Locate the cell with the specified text and output its (X, Y) center coordinate. 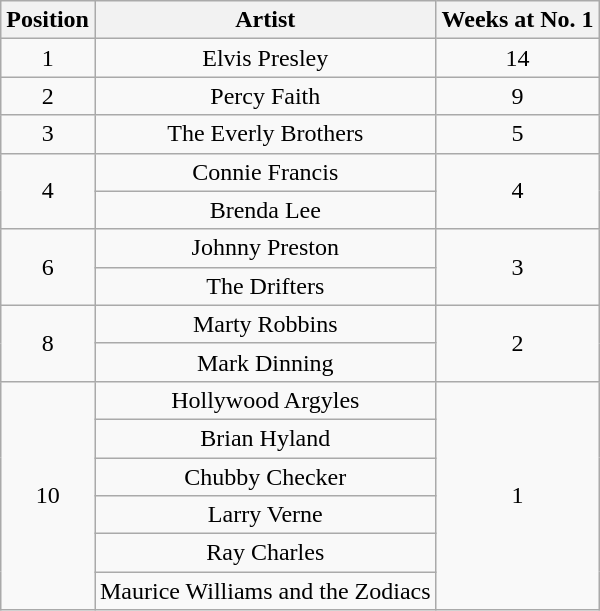
Marty Robbins (265, 324)
Artist (265, 20)
Brian Hyland (265, 438)
Larry Verne (265, 515)
Position (48, 20)
Chubby Checker (265, 477)
The Drifters (265, 286)
Connie Francis (265, 172)
8 (48, 343)
10 (48, 495)
9 (518, 96)
6 (48, 267)
Maurice Williams and the Zodiacs (265, 591)
Brenda Lee (265, 210)
5 (518, 134)
Weeks at No. 1 (518, 20)
Johnny Preston (265, 248)
Hollywood Argyles (265, 400)
Ray Charles (265, 553)
14 (518, 58)
The Everly Brothers (265, 134)
Elvis Presley (265, 58)
Percy Faith (265, 96)
Mark Dinning (265, 362)
